Provide the (x, y) coordinate of the cell's center where the given text is located.  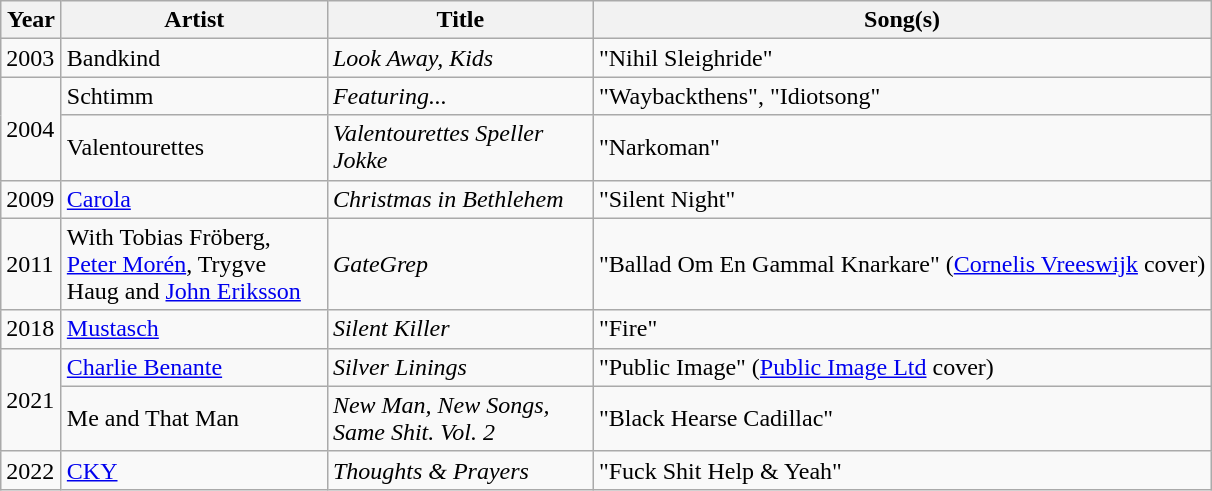
Schtimm (194, 96)
2021 (32, 400)
Charlie Benante (194, 367)
CKY (194, 470)
"Black Hearse Cadillac" (902, 418)
"Public Image" (Public Image Ltd cover) (902, 367)
Valentourettes (194, 148)
2011 (32, 264)
2004 (32, 128)
"Fuck Shit Help & Yeah" (902, 470)
"Fire" (902, 329)
2003 (32, 58)
"Silent Night" (902, 199)
Song(s) (902, 20)
Silent Killer (460, 329)
With Tobias Fröberg, Peter Morén, Trygve Haug and John Eriksson (194, 264)
Artist (194, 20)
Me and That Man (194, 418)
Featuring... (460, 96)
2022 (32, 470)
Mustasch (194, 329)
New Man, New Songs, Same Shit. Vol. 2 (460, 418)
"Nihil Sleighride" (902, 58)
Carola (194, 199)
GateGrep (460, 264)
Valentourettes Speller Jokke (460, 148)
"Narkoman" (902, 148)
Bandkind (194, 58)
"Ballad Om En Gammal Knarkare" (Cornelis Vreeswijk cover) (902, 264)
Thoughts & Prayers (460, 470)
2018 (32, 329)
Title (460, 20)
"Waybackthens", "Idiotsong" (902, 96)
Silver Linings (460, 367)
Year (32, 20)
2009 (32, 199)
Christmas in Bethlehem (460, 199)
Look Away, Kids (460, 58)
